For the text-containing cell, return its midpoint in (X, Y) coordinate format. 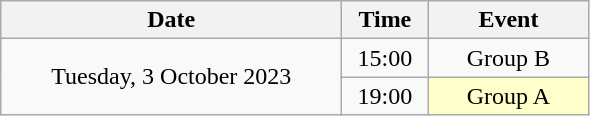
Event (508, 20)
Time (385, 20)
Group A (508, 96)
15:00 (385, 58)
Tuesday, 3 October 2023 (172, 77)
19:00 (385, 96)
Group B (508, 58)
Date (172, 20)
